Capture the cell that displays the provided text and extract its [X, Y] central coordinate. 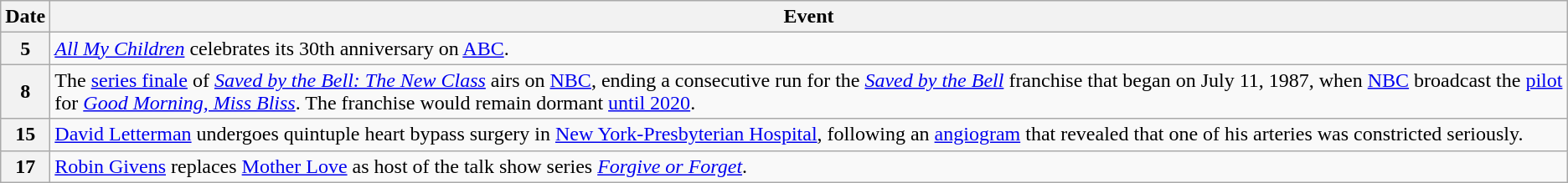
5 [25, 48]
Event [809, 17]
Date [25, 17]
8 [25, 92]
17 [25, 166]
Robin Givens replaces Mother Love as host of the talk show series Forgive or Forget. [809, 166]
15 [25, 135]
All My Children celebrates its 30th anniversary on ABC. [809, 48]
